From the cell containing the given text, extract its center point as [x, y] coordinate. 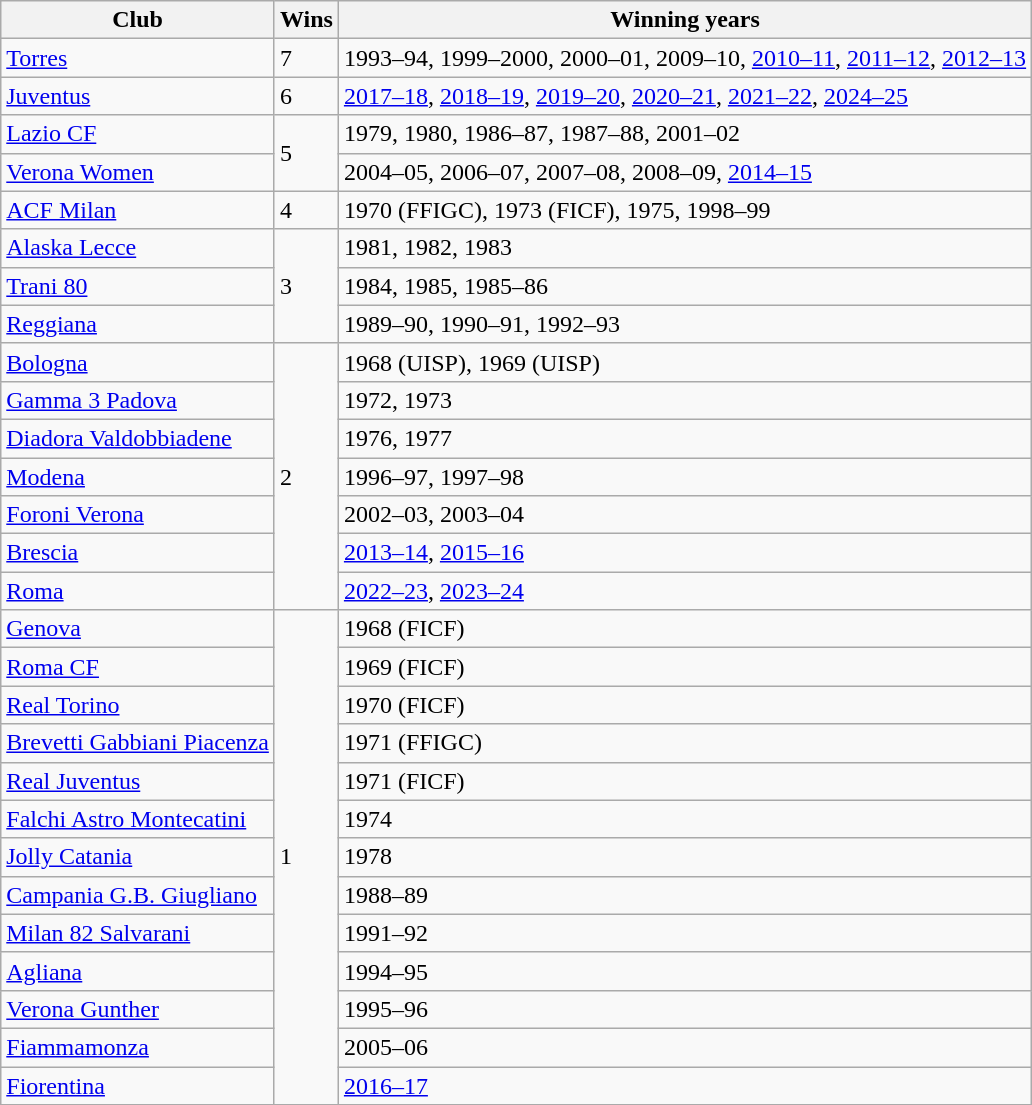
Torres [138, 58]
Brescia [138, 553]
1968 (UISP), 1969 (UISP) [684, 362]
1988–89 [684, 895]
Gamma 3 Padova [138, 400]
4 [306, 210]
2022–23, 2023–24 [684, 591]
1984, 1985, 1985–86 [684, 286]
Roma [138, 591]
Verona Gunther [138, 1009]
Bologna [138, 362]
Diadora Valdobbiadene [138, 438]
1971 (FICF) [684, 781]
2002–03, 2003–04 [684, 515]
Fiorentina [138, 1085]
1994–95 [684, 971]
2 [306, 476]
Modena [138, 477]
Jolly Catania [138, 857]
Real Torino [138, 705]
1974 [684, 819]
7 [306, 58]
Agliana [138, 971]
Roma CF [138, 667]
6 [306, 96]
Trani 80 [138, 286]
1968 (FICF) [684, 629]
Club [138, 20]
1970 (FICF) [684, 705]
1995–96 [684, 1009]
2013–14, 2015–16 [684, 553]
Fiammamonza [138, 1047]
1996–97, 1997–98 [684, 477]
1972, 1973 [684, 400]
Winning years [684, 20]
5 [306, 153]
Brevetti Gabbiani Piacenza [138, 743]
Reggiana [138, 324]
1 [306, 858]
2017–18, 2018–19, 2019–20, 2020–21, 2021–22, 2024–25 [684, 96]
Genova [138, 629]
Verona Women [138, 172]
3 [306, 286]
Lazio CF [138, 134]
2004–05, 2006–07, 2007–08, 2008–09, 2014–15 [684, 172]
Wins [306, 20]
Juventus [138, 96]
1979, 1980, 1986–87, 1987–88, 2001–02 [684, 134]
1989–90, 1990–91, 1992–93 [684, 324]
2005–06 [684, 1047]
2016–17 [684, 1085]
ACF Milan [138, 210]
1993–94, 1999–2000, 2000–01, 2009–10, 2010–11, 2011–12, 2012–13 [684, 58]
Milan 82 Salvarani [138, 933]
Campania G.B. Giugliano [138, 895]
1969 (FICF) [684, 667]
1981, 1982, 1983 [684, 248]
1971 (FFIGC) [684, 743]
1970 (FFIGC), 1973 (FICF), 1975, 1998–99 [684, 210]
Foroni Verona [138, 515]
Real Juventus [138, 781]
1991–92 [684, 933]
1976, 1977 [684, 438]
Alaska Lecce [138, 248]
1978 [684, 857]
Falchi Astro Montecatini [138, 819]
